Find where the given text appears and provide that cell's center as (x, y) coordinate. 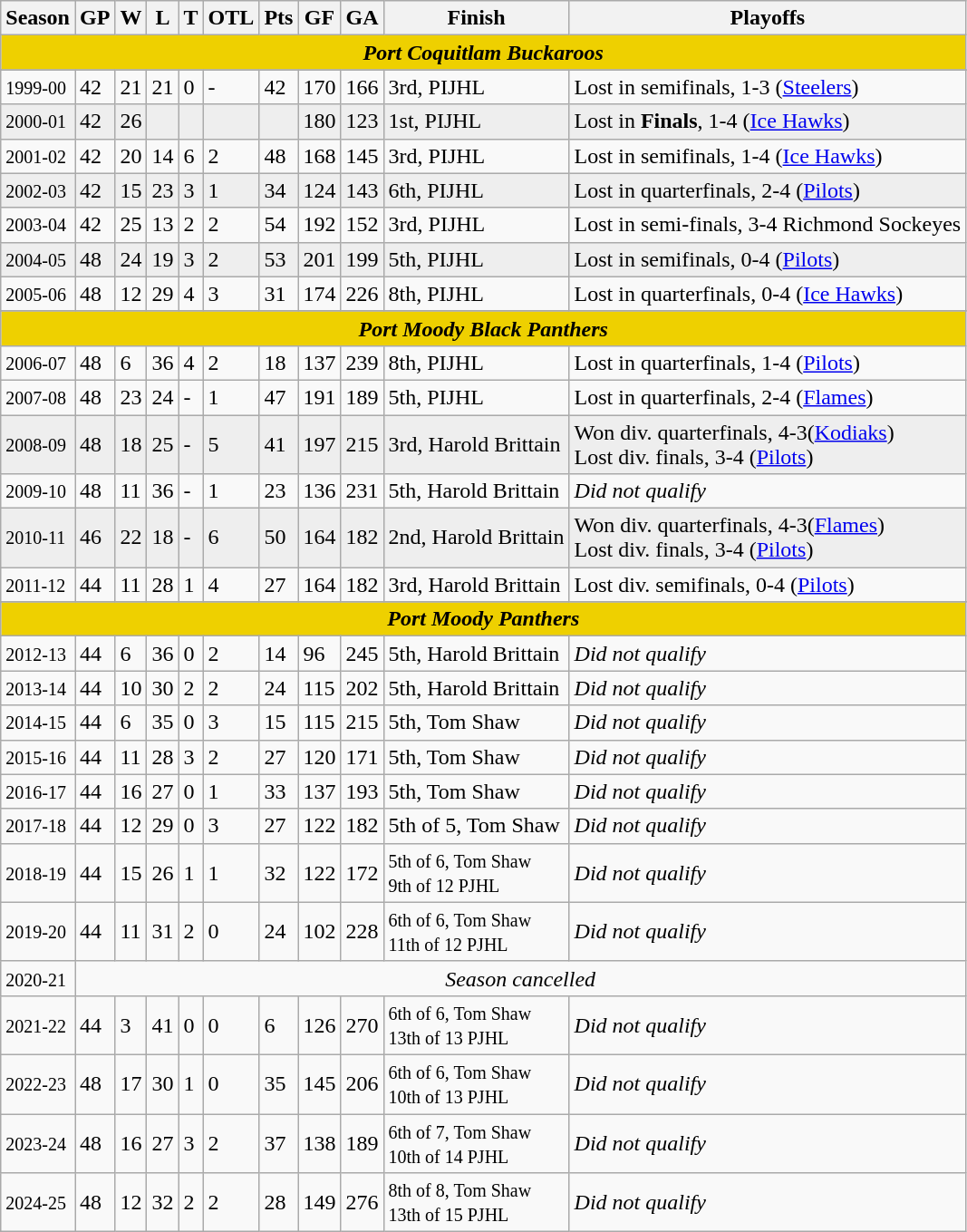
Port Moody Panthers (484, 619)
120 (319, 757)
1999-00 (38, 87)
276 (363, 1202)
171 (363, 757)
50 (279, 538)
GP (94, 18)
2018-19 (38, 872)
2005-06 (38, 294)
10 (131, 688)
6th of 6, Tom Shaw11th of 12 PJHL (477, 932)
OTL (231, 18)
2000-01 (38, 121)
138 (319, 1142)
197 (319, 444)
152 (363, 225)
54 (279, 225)
2019-20 (38, 932)
Won div. quarterfinals, 4-3(Flames)Lost div. finals, 3-4 (Pilots) (768, 538)
6th of 7, Tom Shaw10th of 14 PJHL (477, 1142)
Lost in quarterfinals, 2-4 (Pilots) (768, 190)
Lost in semifinals, 0-4 (Pilots) (768, 259)
174 (319, 294)
47 (279, 397)
1st, PIJHL (477, 121)
Lost in quarterfinals, 1-4 (Pilots) (768, 363)
Season cancelled (520, 978)
8th of 8, Tom Shaw13th of 15 PJHL (477, 1202)
13 (163, 225)
2nd, Harold Brittain (477, 538)
22 (131, 538)
239 (363, 363)
33 (279, 791)
206 (363, 1084)
6th of 6, Tom Shaw13th of 13 PJHL (477, 1024)
102 (319, 932)
168 (319, 156)
270 (363, 1024)
6th of 6, Tom Shaw10th of 13 PJHL (477, 1084)
143 (363, 190)
172 (363, 872)
2006-07 (38, 363)
6th, PIJHL (477, 190)
2007-08 (38, 397)
Lost in quarterfinals, 0-4 (Ice Hawks) (768, 294)
5th of 5, Tom Shaw (477, 826)
Lost in semifinals, 1-3 (Steelers) (768, 87)
2020-21 (38, 978)
2024-25 (38, 1202)
5th of 6, Tom Shaw9th of 12 PJHL (477, 872)
46 (94, 538)
96 (319, 654)
2001-02 (38, 156)
2013-14 (38, 688)
Season (38, 18)
199 (363, 259)
2002-03 (38, 190)
Finish (477, 18)
2003-04 (38, 225)
126 (319, 1024)
17 (131, 1084)
123 (363, 121)
53 (279, 259)
2004-05 (38, 259)
Lost in semifinals, 1-4 (Ice Hawks) (768, 156)
Lost div. semifinals, 0-4 (Pilots) (768, 585)
Pts (279, 18)
34 (279, 190)
193 (363, 791)
191 (319, 397)
W (131, 18)
2017-18 (38, 826)
2012-13 (38, 654)
Lost in quarterfinals, 2-4 (Flames) (768, 397)
Won div. quarterfinals, 4-3(Kodiaks)Lost div. finals, 3-4 (Pilots) (768, 444)
Playoffs (768, 18)
226 (363, 294)
37 (279, 1142)
202 (363, 688)
2010-11 (38, 538)
166 (363, 87)
124 (319, 190)
Lost in semi-finals, 3-4 Richmond Sockeyes (768, 225)
2008-09 (38, 444)
2011-12 (38, 585)
149 (319, 1202)
2022-23 (38, 1084)
245 (363, 654)
2009-10 (38, 491)
Port Coquitlam Buckaroos (484, 53)
Lost in Finals, 1-4 (Ice Hawks) (768, 121)
136 (319, 491)
T (190, 18)
2015-16 (38, 757)
228 (363, 932)
201 (319, 259)
170 (319, 87)
Port Moody Black Panthers (484, 328)
GF (319, 18)
2023-24 (38, 1142)
GA (363, 18)
L (163, 18)
2016-17 (38, 791)
5 (231, 444)
231 (363, 491)
2014-15 (38, 723)
2021-22 (38, 1024)
180 (319, 121)
192 (319, 225)
20 (131, 156)
19 (163, 259)
